Extract the [X, Y] coordinate from the center of the cell holding the provided text.  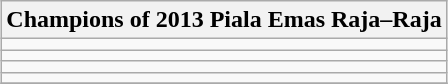
Champions of 2013 Piala Emas Raja–Raja [224, 20]
